Find where the given text appears and provide that cell's center as (x, y) coordinate. 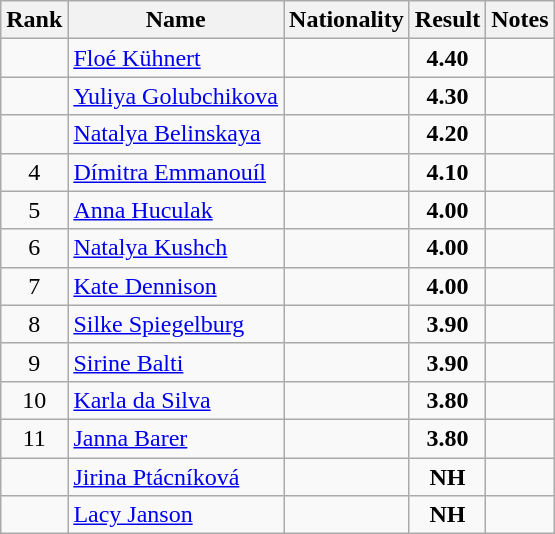
Nationality (347, 20)
Yuliya Golubchikova (176, 96)
Floé Kühnert (176, 58)
8 (34, 324)
Kate Dennison (176, 286)
6 (34, 248)
Silke Spiegelburg (176, 324)
4.20 (447, 134)
Sirine Balti (176, 362)
Dímitra Emmanouíl (176, 172)
10 (34, 400)
4.10 (447, 172)
Lacy Janson (176, 515)
7 (34, 286)
9 (34, 362)
11 (34, 438)
Jirina Ptácníková (176, 477)
5 (34, 210)
Rank (34, 20)
Natalya Kushch (176, 248)
Result (447, 20)
Karla da Silva (176, 400)
Anna Huculak (176, 210)
4 (34, 172)
Janna Barer (176, 438)
Name (176, 20)
4.30 (447, 96)
Notes (520, 20)
4.40 (447, 58)
Natalya Belinskaya (176, 134)
